Provide the (x, y) coordinate of the cell's center where the given text is located.  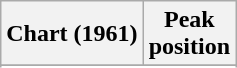
Peakposition (189, 34)
Chart (1961) (72, 34)
